Return the (x, y) coordinate for the center point of the cell that contains the specified text.  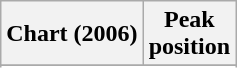
Peakposition (189, 34)
Chart (2006) (72, 34)
